Provide the [X, Y] coordinate of the cell's center where the given text is located.  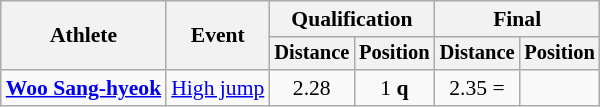
1 q [394, 88]
Woo Sang-hyeok [84, 88]
Athlete [84, 36]
Qualification [352, 19]
High jump [218, 88]
2.35 = [478, 88]
Event [218, 36]
2.28 [312, 88]
Final [518, 19]
